Provide the (x, y) coordinate of the cell's center where the given text is located.  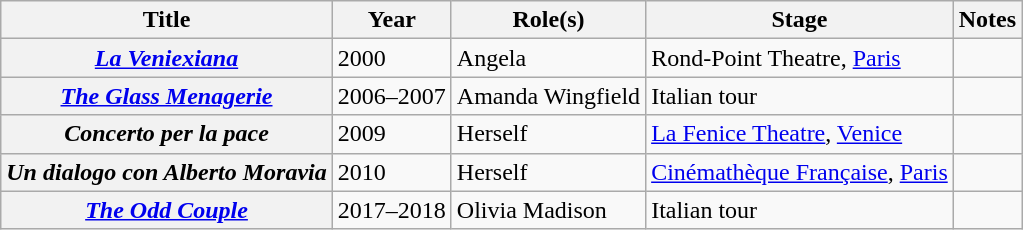
Cinémathèque Française, Paris (800, 172)
Olivia Madison (548, 210)
Stage (800, 20)
Rond-Point Theatre, Paris (800, 58)
2017–2018 (392, 210)
The Odd Couple (167, 210)
2009 (392, 134)
Role(s) (548, 20)
Title (167, 20)
2010 (392, 172)
Concerto per la pace (167, 134)
Year (392, 20)
Notes (987, 20)
2006–2007 (392, 96)
The Glass Menagerie (167, 96)
La Veniexiana (167, 58)
Amanda Wingfield (548, 96)
La Fenice Theatre, Venice (800, 134)
Angela (548, 58)
Un dialogo con Alberto Moravia (167, 172)
2000 (392, 58)
